Locate the cell with the specified text and output its [X, Y] center coordinate. 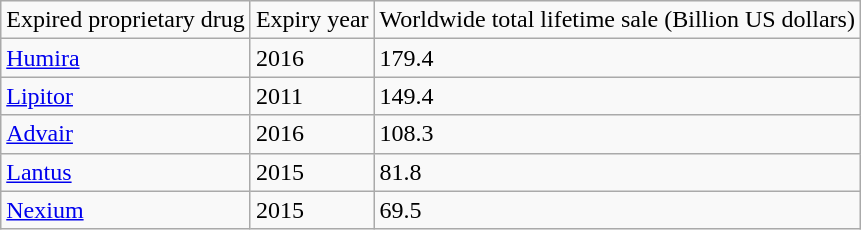
Lipitor [126, 96]
179.4 [617, 58]
149.4 [617, 96]
108.3 [617, 134]
Lantus [126, 172]
69.5 [617, 210]
Humira [126, 58]
Expiry year [312, 20]
Advair [126, 134]
Nexium [126, 210]
Expired proprietary drug [126, 20]
81.8 [617, 172]
2011 [312, 96]
Worldwide total lifetime sale (Billion US dollars) [617, 20]
